For the text-containing cell, return its midpoint in [x, y] coordinate format. 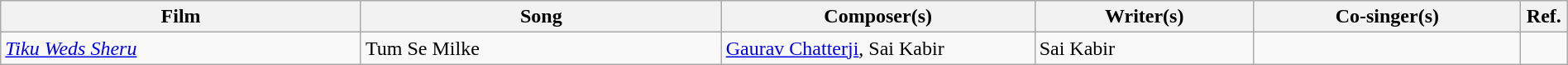
Tiku Weds Sheru [181, 48]
Film [181, 17]
Song [541, 17]
Ref. [1543, 17]
Gaurav Chatterji, Sai Kabir [878, 48]
Writer(s) [1145, 17]
Sai Kabir [1145, 48]
Co-singer(s) [1387, 17]
Tum Se Milke [541, 48]
Composer(s) [878, 17]
